Pinpoint the cell where the given text exists, returning its (X, Y) midpoint coordinate. 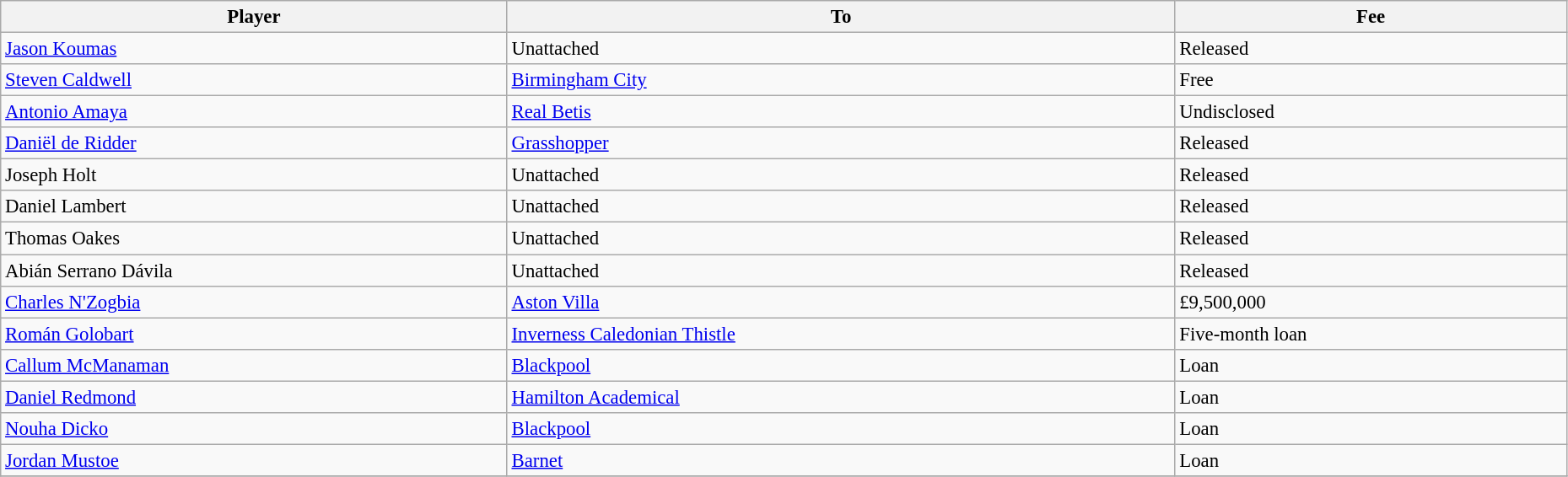
Inverness Caledonian Thistle (841, 334)
Barnet (841, 460)
£9,500,000 (1371, 302)
Daniel Redmond (254, 397)
Jordan Mustoe (254, 460)
Player (254, 17)
Birmingham City (841, 80)
Daniël de Ridder (254, 143)
Aston Villa (841, 302)
Charles N'Zogbia (254, 302)
Daniel Lambert (254, 206)
To (841, 17)
Five-month loan (1371, 334)
Grasshopper (841, 143)
Román Golobart (254, 334)
Fee (1371, 17)
Thomas Oakes (254, 238)
Steven Caldwell (254, 80)
Undisclosed (1371, 112)
Real Betis (841, 112)
Hamilton Academical (841, 397)
Abián Serrano Dávila (254, 271)
Joseph Holt (254, 175)
Free (1371, 80)
Callum McManaman (254, 365)
Nouha Dicko (254, 429)
Jason Koumas (254, 49)
Antonio Amaya (254, 112)
